Find where the given text appears and provide that cell's center as [x, y] coordinate. 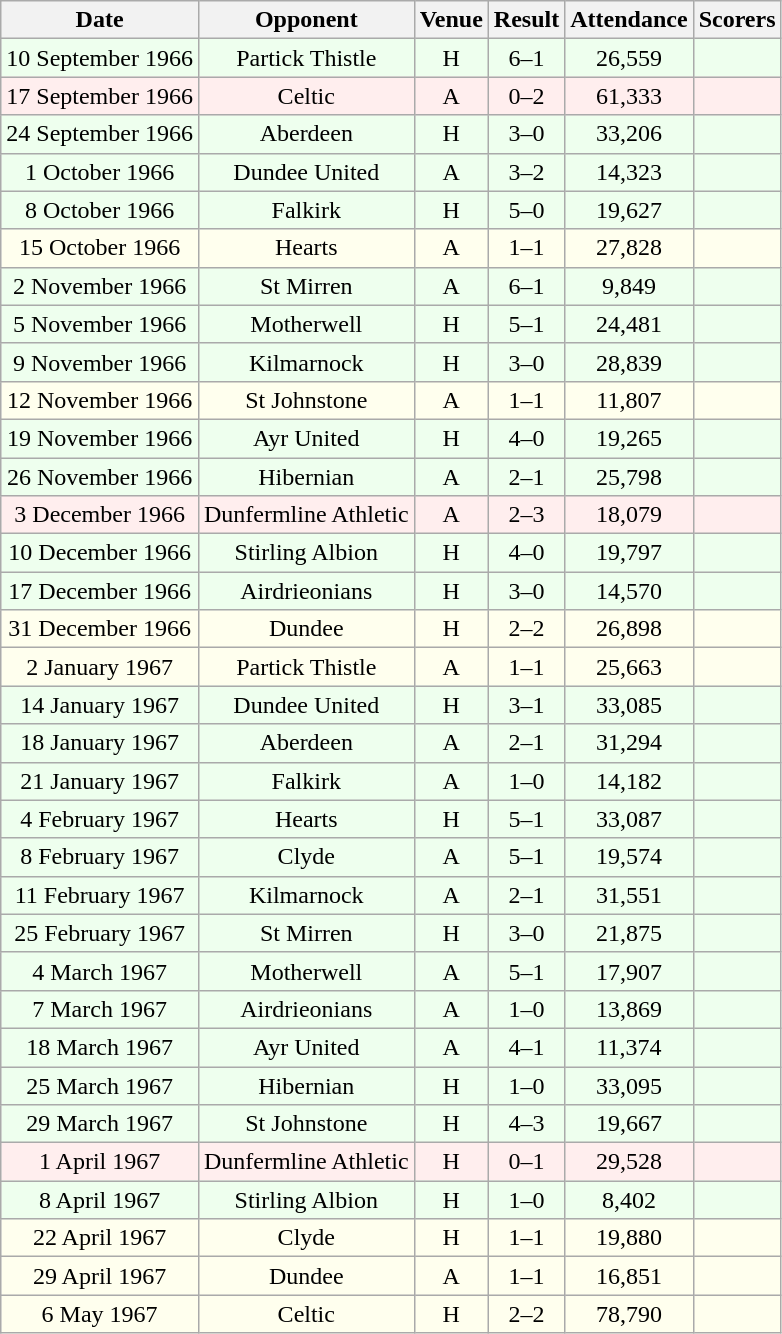
19,574 [629, 857]
33,095 [629, 1085]
11,374 [629, 1047]
26 November 1966 [100, 477]
19,880 [629, 1238]
10 September 1966 [100, 58]
Venue [451, 20]
0–2 [526, 96]
19,667 [629, 1124]
4 March 1967 [100, 971]
5–0 [526, 210]
15 October 1966 [100, 248]
11,807 [629, 400]
10 December 1966 [100, 553]
78,790 [629, 1314]
25,663 [629, 667]
18 March 1967 [100, 1047]
8,402 [629, 1200]
8 April 1967 [100, 1200]
4 February 1967 [100, 819]
13,869 [629, 1009]
3 December 1966 [100, 515]
25,798 [629, 477]
16,851 [629, 1276]
Opponent [306, 20]
61,333 [629, 96]
33,206 [629, 134]
24,481 [629, 324]
19,797 [629, 553]
17 December 1966 [100, 591]
14,570 [629, 591]
2 November 1966 [100, 286]
6 May 1967 [100, 1314]
33,085 [629, 705]
1 October 1966 [100, 172]
9 November 1966 [100, 362]
29 April 1967 [100, 1276]
7 March 1967 [100, 1009]
19 November 1966 [100, 438]
2 January 1967 [100, 667]
26,898 [629, 629]
21,875 [629, 933]
33,087 [629, 819]
Date [100, 20]
19,627 [629, 210]
27,828 [629, 248]
Result [526, 20]
19,265 [629, 438]
5 November 1966 [100, 324]
9,849 [629, 286]
17,907 [629, 971]
29 March 1967 [100, 1124]
3–1 [526, 705]
31 December 1966 [100, 629]
8 February 1967 [100, 857]
4–3 [526, 1124]
12 November 1966 [100, 400]
11 February 1967 [100, 895]
Scorers [737, 20]
8 October 1966 [100, 210]
24 September 1966 [100, 134]
31,294 [629, 743]
26,559 [629, 58]
14,323 [629, 172]
1 April 1967 [100, 1162]
28,839 [629, 362]
29,528 [629, 1162]
14 January 1967 [100, 705]
14,182 [629, 781]
18 January 1967 [100, 743]
4–1 [526, 1047]
25 February 1967 [100, 933]
Attendance [629, 20]
31,551 [629, 895]
18,079 [629, 515]
3–2 [526, 172]
22 April 1967 [100, 1238]
2–3 [526, 515]
25 March 1967 [100, 1085]
17 September 1966 [100, 96]
0–1 [526, 1162]
21 January 1967 [100, 781]
